Search for the cell housing the specified text and yield its (X, Y) center coordinate. 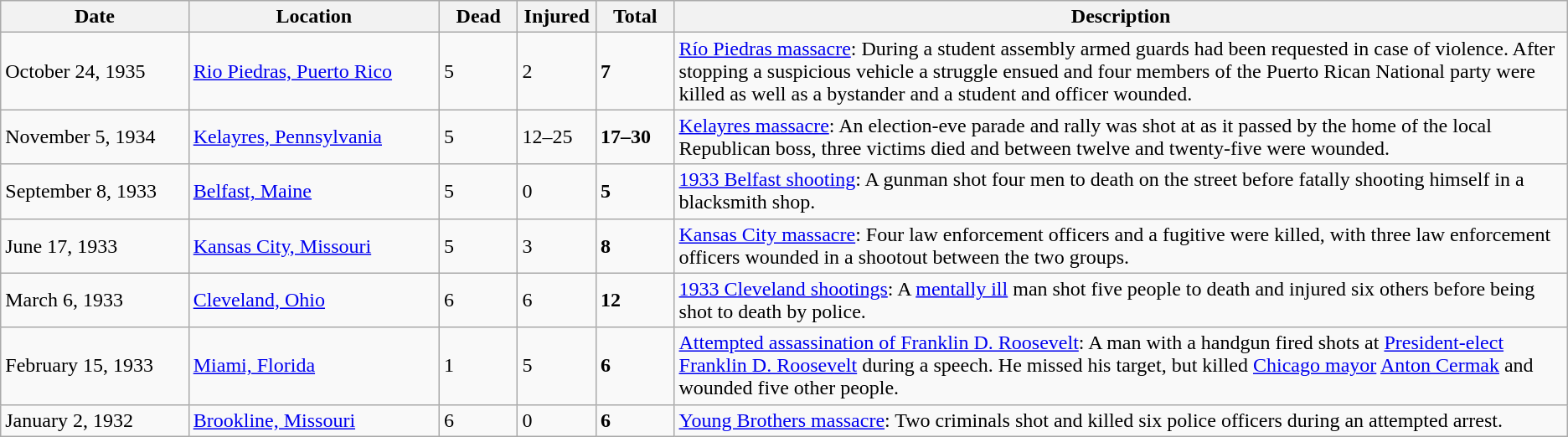
February 15, 1933 (95, 366)
8 (635, 246)
Description (1121, 17)
1 (478, 366)
March 6, 1933 (95, 300)
Location (313, 17)
7 (635, 71)
Date (95, 17)
Cleveland, Ohio (313, 300)
Brookline, Missouri (313, 420)
3 (557, 246)
November 5, 1934 (95, 137)
Dead (478, 17)
Miami, Florida (313, 366)
Young Brothers massacre: Two criminals shot and killed six police officers during an attempted arrest. (1121, 420)
Rio Piedras, Puerto Rico (313, 71)
Kelayres, Pennsylvania (313, 137)
2 (557, 71)
Belfast, Maine (313, 191)
October 24, 1935 (95, 71)
Total (635, 17)
September 8, 1933 (95, 191)
12–25 (557, 137)
12 (635, 300)
1933 Cleveland shootings: A mentally ill man shot five people to death and injured six others before being shot to death by police. (1121, 300)
17–30 (635, 137)
January 2, 1932 (95, 420)
Kansas City, Missouri (313, 246)
June 17, 1933 (95, 246)
1933 Belfast shooting: A gunman shot four men to death on the street before fatally shooting himself in a blacksmith shop. (1121, 191)
Injured (557, 17)
